Extract the (X, Y) coordinate from the center of the cell holding the provided text.  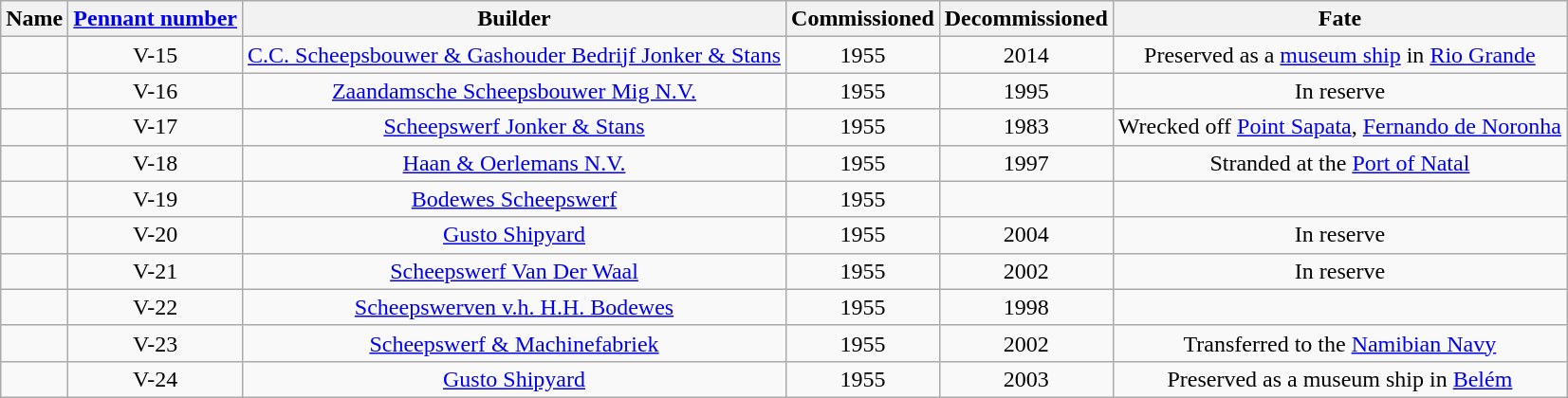
Wrecked off Point Sapata, Fernando de Noronha (1339, 127)
V-22 (156, 307)
Fate (1339, 19)
C.C. Scheepsbouwer & Gashouder Bedrijf Jonker & Stans (514, 55)
Preserved as a museum ship in Belém (1339, 379)
V-16 (156, 91)
Pennant number (156, 19)
1995 (1026, 91)
2004 (1026, 235)
Commissioned (863, 19)
1983 (1026, 127)
V-17 (156, 127)
Builder (514, 19)
1997 (1026, 163)
Zaandamsche Scheepsbouwer Mig N.V. (514, 91)
2003 (1026, 379)
Haan & Oerlemans N.V. (514, 163)
Preserved as a museum ship in Rio Grande (1339, 55)
Bodewes Scheepswerf (514, 199)
V-20 (156, 235)
Scheepswerf Jonker & Stans (514, 127)
V-18 (156, 163)
1998 (1026, 307)
V-19 (156, 199)
Transferred to the Namibian Navy (1339, 343)
Name (34, 19)
V-21 (156, 271)
Decommissioned (1026, 19)
Scheepswerf Van Der Waal (514, 271)
V-23 (156, 343)
2014 (1026, 55)
V-15 (156, 55)
V-24 (156, 379)
Scheepswerf & Machinefabriek (514, 343)
Scheepswerven v.h. H.H. Bodewes (514, 307)
Stranded at the Port of Natal (1339, 163)
